From the cell containing the given text, extract its center point as [X, Y] coordinate. 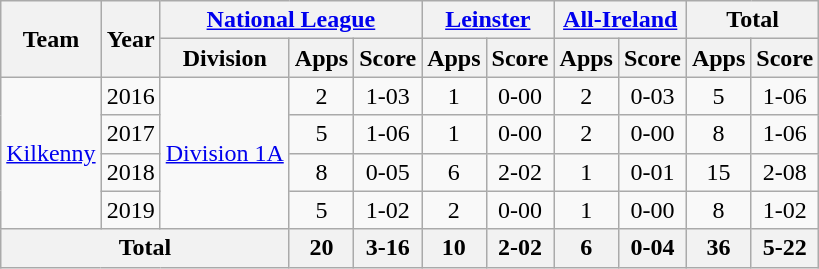
0-04 [652, 248]
2017 [130, 134]
10 [454, 248]
15 [718, 172]
2019 [130, 210]
Kilkenny [51, 153]
0-05 [388, 172]
0-03 [652, 96]
All-Ireland [620, 20]
National League [290, 20]
Division [224, 58]
2016 [130, 96]
Year [130, 39]
36 [718, 248]
Leinster [488, 20]
Division 1A [224, 153]
0-01 [652, 172]
Team [51, 39]
3-16 [388, 248]
2018 [130, 172]
20 [321, 248]
1-03 [388, 96]
5-22 [785, 248]
2-08 [785, 172]
